Pinpoint the cell where the given text exists, returning its [X, Y] midpoint coordinate. 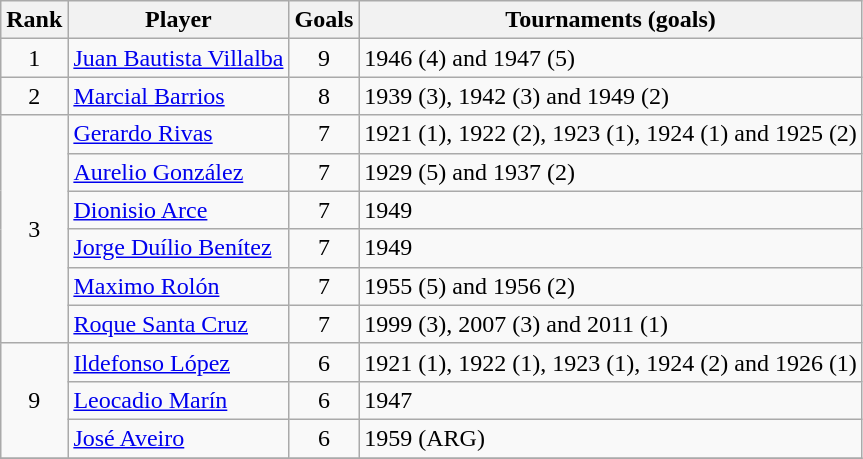
3 [34, 229]
1999 (3), 2007 (3) and 2011 (1) [611, 324]
8 [324, 96]
Gerardo Rivas [178, 134]
Tournaments (goals) [611, 20]
Rank [34, 20]
Goals [324, 20]
Jorge Duílio Benítez [178, 248]
1921 (1), 1922 (1), 1923 (1), 1924 (2) and 1926 (1) [611, 362]
Aurelio González [178, 172]
Ildefonso López [178, 362]
1955 (5) and 1956 (2) [611, 286]
1959 (ARG) [611, 438]
Maximo Rolón [178, 286]
1929 (5) and 1937 (2) [611, 172]
Player [178, 20]
1946 (4) and 1947 (5) [611, 58]
2 [34, 96]
1947 [611, 400]
1939 (3), 1942 (3) and 1949 (2) [611, 96]
José Aveiro [178, 438]
Juan Bautista Villalba [178, 58]
Leocadio Marín [178, 400]
1 [34, 58]
Dionisio Arce [178, 210]
Roque Santa Cruz [178, 324]
Marcial Barrios [178, 96]
1921 (1), 1922 (2), 1923 (1), 1924 (1) and 1925 (2) [611, 134]
